Locate the cell with the specified text and output its (X, Y) center coordinate. 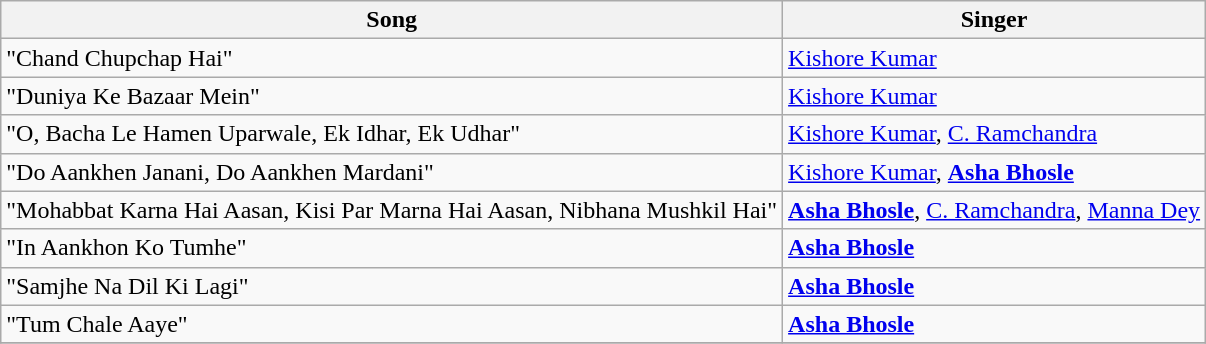
"Do Aankhen Janani, Do Aankhen Mardani" (392, 172)
"Tum Chale Aaye" (392, 324)
Singer (994, 20)
"Mohabbat Karna Hai Aasan, Kisi Par Marna Hai Aasan, Nibhana Mushkil Hai" (392, 210)
"Duniya Ke Bazaar Mein" (392, 96)
"Chand Chupchap Hai" (392, 58)
"Samjhe Na Dil Ki Lagi" (392, 286)
Kishore Kumar, C. Ramchandra (994, 134)
Asha Bhosle, C. Ramchandra, Manna Dey (994, 210)
"O, Bacha Le Hamen Uparwale, Ek Idhar, Ek Udhar" (392, 134)
Kishore Kumar, Asha Bhosle (994, 172)
Song (392, 20)
"In Aankhon Ko Tumhe" (392, 248)
